Search for the cell housing the specified text and yield its (x, y) center coordinate. 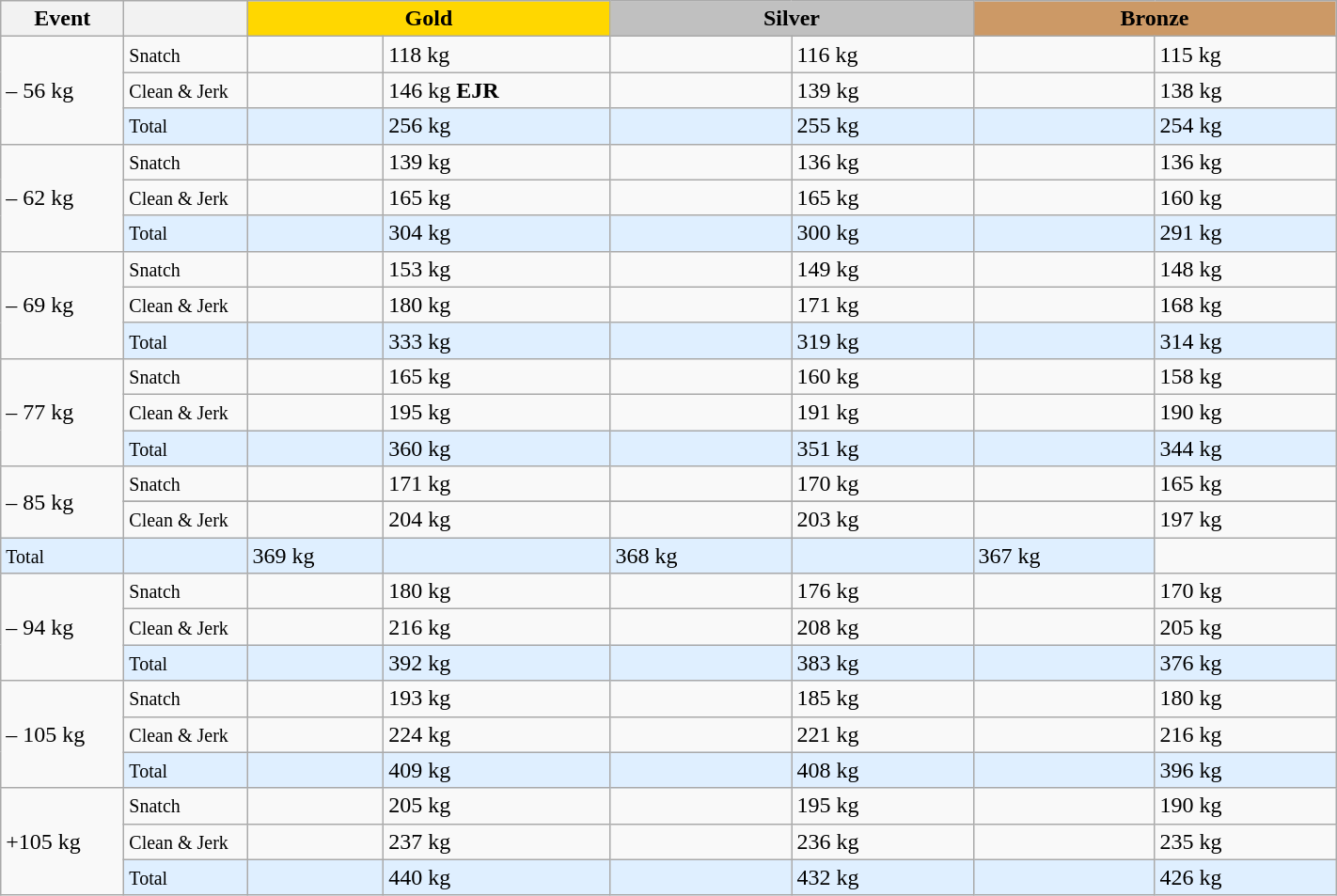
115 kg (1245, 55)
256 kg (496, 126)
351 kg (882, 448)
300 kg (882, 233)
392 kg (496, 663)
146 kg EJR (496, 90)
237 kg (496, 841)
118 kg (496, 55)
314 kg (1245, 340)
– 69 kg (62, 305)
304 kg (496, 233)
193 kg (496, 699)
360 kg (496, 448)
440 kg (496, 877)
Silver (792, 19)
408 kg (882, 770)
203 kg (882, 520)
153 kg (496, 269)
Gold (429, 19)
333 kg (496, 340)
396 kg (1245, 770)
319 kg (882, 340)
204 kg (496, 520)
369 kg (316, 556)
236 kg (882, 841)
158 kg (1245, 376)
291 kg (1245, 233)
235 kg (1245, 841)
254 kg (1245, 126)
368 kg (701, 556)
197 kg (1245, 520)
191 kg (882, 412)
409 kg (496, 770)
383 kg (882, 663)
149 kg (882, 269)
176 kg (882, 591)
Event (62, 19)
148 kg (1245, 269)
– 94 kg (62, 627)
344 kg (1245, 448)
+105 kg (62, 841)
367 kg (1064, 556)
– 77 kg (62, 412)
– 56 kg (62, 90)
– 105 kg (62, 734)
376 kg (1245, 663)
168 kg (1245, 305)
138 kg (1245, 90)
116 kg (882, 55)
224 kg (496, 734)
Bronze (1155, 19)
– 62 kg (62, 197)
– 85 kg (62, 502)
185 kg (882, 699)
426 kg (1245, 877)
432 kg (882, 877)
208 kg (882, 627)
221 kg (882, 734)
255 kg (882, 126)
